Capture the cell that displays the provided text and extract its (x, y) central coordinate. 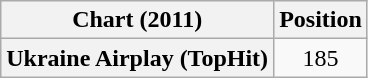
185 (321, 58)
Chart (2011) (138, 20)
Ukraine Airplay (TopHit) (138, 58)
Position (321, 20)
